Determine the [X, Y] coordinate at the center of the cell enclosing the given text.  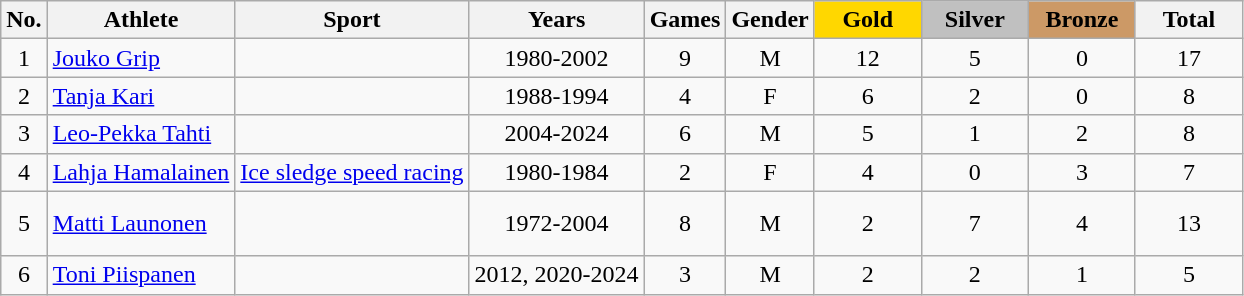
Matti Launonen [141, 224]
Jouko Grip [141, 58]
17 [1188, 58]
Games [685, 20]
Tanja Kari [141, 96]
9 [685, 58]
Silver [974, 20]
Total [1188, 20]
13 [1188, 224]
1980-2002 [556, 58]
Years [556, 20]
1972-2004 [556, 224]
Lahja Hamalainen [141, 172]
2004-2024 [556, 134]
Athlete [141, 20]
1980-1984 [556, 172]
1988-1994 [556, 96]
Bronze [1082, 20]
Leo-Pekka Tahti [141, 134]
12 [868, 58]
No. [24, 20]
Toni Piispanen [141, 275]
Sport [352, 20]
2012, 2020-2024 [556, 275]
Ice sledge speed racing [352, 172]
Gender [770, 20]
Gold [868, 20]
